For the text-containing cell, return its midpoint in [x, y] coordinate format. 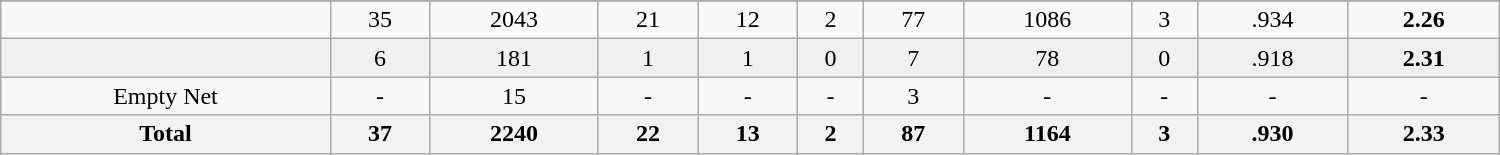
35 [380, 20]
7 [913, 58]
77 [913, 20]
2.31 [1424, 58]
22 [648, 134]
.930 [1272, 134]
2.26 [1424, 20]
Empty Net [166, 96]
87 [913, 134]
37 [380, 134]
2.33 [1424, 134]
15 [514, 96]
.934 [1272, 20]
2043 [514, 20]
Total [166, 134]
1164 [1047, 134]
21 [648, 20]
181 [514, 58]
1086 [1047, 20]
.918 [1272, 58]
78 [1047, 58]
13 [748, 134]
12 [748, 20]
2240 [514, 134]
6 [380, 58]
